Extract the [X, Y] coordinate from the center of the cell holding the provided text.  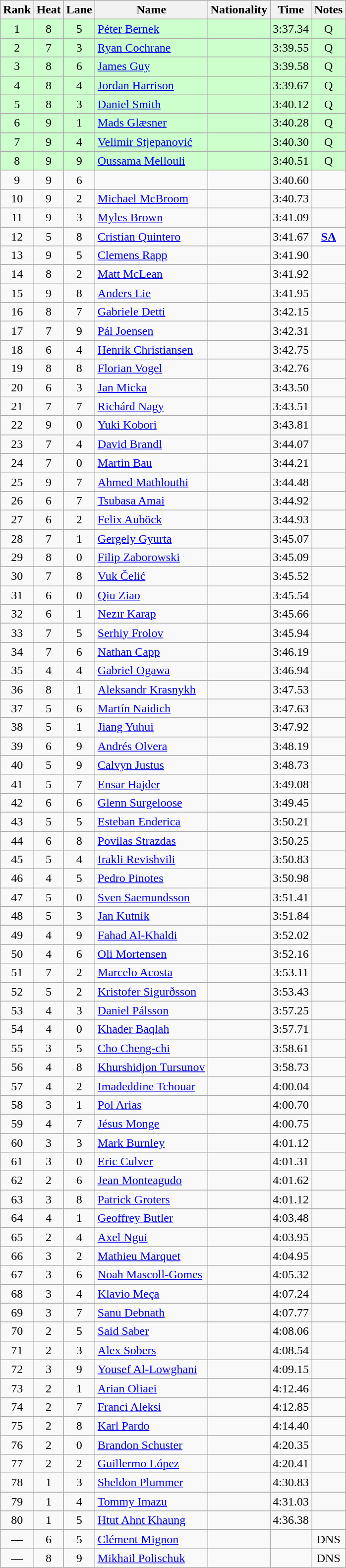
3:47.92 [291, 727]
4:12.85 [291, 1407]
3:40.28 [291, 123]
18 [17, 350]
Marcelo Acosta [151, 973]
Rank [17, 10]
James Guy [151, 66]
78 [17, 1483]
Florian Vogel [151, 369]
Gabriele Detti [151, 312]
3:39.55 [291, 48]
4:07.77 [291, 1313]
Khurshidjon Tursunov [151, 1067]
3:39.67 [291, 85]
Daniel Pálsson [151, 1010]
46 [17, 878]
Heat [49, 10]
15 [17, 293]
Khader Baqlah [151, 1029]
68 [17, 1294]
24 [17, 463]
Anders Lie [151, 293]
Lane [79, 10]
Velimir Stjepanović [151, 142]
Martín Naidich [151, 708]
37 [17, 708]
43 [17, 821]
76 [17, 1445]
3:50.25 [291, 841]
Nezır Karap [151, 614]
Brandon Schuster [151, 1445]
Aleksandr Krasnykh [151, 690]
3:44.93 [291, 519]
4:30.83 [291, 1483]
Nationality [239, 10]
32 [17, 614]
Notes [329, 10]
23 [17, 444]
SA [329, 237]
Daniel Smith [151, 104]
4:00.70 [291, 1105]
48 [17, 916]
Gabriel Ogawa [151, 671]
80 [17, 1520]
3:41.90 [291, 255]
3:41.92 [291, 274]
57 [17, 1086]
3:41.09 [291, 217]
4:03.95 [291, 1237]
3:42.75 [291, 350]
Richárd Nagy [151, 406]
Pál Joensen [151, 331]
35 [17, 671]
3:48.19 [291, 746]
Clément Mignon [151, 1539]
3:43.50 [291, 387]
Michael McBroom [151, 198]
67 [17, 1275]
3:50.83 [291, 860]
Pedro Pinotes [151, 878]
4:00.75 [291, 1124]
3:44.92 [291, 501]
3:40.60 [291, 180]
3:44.07 [291, 444]
13 [17, 255]
71 [17, 1350]
3:45.52 [291, 576]
34 [17, 652]
Jordan Harrison [151, 85]
Irakli Revishvili [151, 860]
Matt McLean [151, 274]
Vuk Čelić [151, 576]
4:20.35 [291, 1445]
David Brandl [151, 444]
19 [17, 369]
Geoffrey Butler [151, 1218]
11 [17, 217]
Yuki Kobori [151, 425]
3:52.02 [291, 935]
27 [17, 519]
Felix Auböck [151, 519]
Klavio Meça [151, 1294]
50 [17, 954]
3:52.16 [291, 954]
Povilas Strazdas [151, 841]
3:51.41 [291, 897]
22 [17, 425]
66 [17, 1256]
Tsubasa Amai [151, 501]
Sanu Debnath [151, 1313]
Cho Cheng-chi [151, 1048]
3:47.63 [291, 708]
Patrick Groters [151, 1199]
Sheldon Plummer [151, 1483]
Ryan Cochrane [151, 48]
64 [17, 1218]
39 [17, 746]
29 [17, 558]
Mathieu Marquet [151, 1256]
3:40.73 [291, 198]
Calvyn Justus [151, 765]
3:44.21 [291, 463]
3:37.34 [291, 29]
Martin Bau [151, 463]
Oli Mortensen [151, 954]
4:08.06 [291, 1331]
Franci Aleksi [151, 1407]
Henrik Christiansen [151, 350]
Ensar Hajder [151, 784]
4:14.40 [291, 1426]
4:00.04 [291, 1086]
3:39.58 [291, 66]
54 [17, 1029]
51 [17, 973]
56 [17, 1067]
4:04.95 [291, 1256]
Tommy Imazu [151, 1502]
47 [17, 897]
Jan Micka [151, 387]
20 [17, 387]
3:40.51 [291, 161]
33 [17, 633]
3:44.48 [291, 482]
49 [17, 935]
28 [17, 538]
12 [17, 237]
Esteban Enderica [151, 821]
31 [17, 595]
Oussama Mellouli [151, 161]
Guillermo López [151, 1464]
14 [17, 274]
Serhiy Frolov [151, 633]
4:09.15 [291, 1369]
65 [17, 1237]
3:49.08 [291, 784]
Jiang Yuhui [151, 727]
40 [17, 765]
3:53.11 [291, 973]
4:07.24 [291, 1294]
70 [17, 1331]
52 [17, 992]
Mads Glæsner [151, 123]
Filip Zaborowski [151, 558]
55 [17, 1048]
Name [151, 10]
Pol Arias [151, 1105]
3:50.21 [291, 821]
75 [17, 1426]
Gergely Gyurta [151, 538]
45 [17, 860]
Nathan Capp [151, 652]
Andrés Olvera [151, 746]
53 [17, 1010]
10 [17, 198]
3:43.51 [291, 406]
4:12.46 [291, 1388]
Arian Oliaei [151, 1388]
Qiu Ziao [151, 595]
3:46.94 [291, 671]
Axel Ngui [151, 1237]
62 [17, 1181]
69 [17, 1313]
3:53.43 [291, 992]
3:47.53 [291, 690]
41 [17, 784]
Jésus Monge [151, 1124]
3:51.84 [291, 916]
3:57.71 [291, 1029]
Noah Mascoll-Gomes [151, 1275]
21 [17, 406]
36 [17, 690]
16 [17, 312]
72 [17, 1369]
Eric Culver [151, 1162]
3:58.61 [291, 1048]
3:40.30 [291, 142]
3:45.66 [291, 614]
Myles Brown [151, 217]
Cristian Quintero [151, 237]
Said Saber [151, 1331]
3:57.25 [291, 1010]
4:01.31 [291, 1162]
58 [17, 1105]
3:46.19 [291, 652]
79 [17, 1502]
44 [17, 841]
60 [17, 1142]
3:45.54 [291, 595]
59 [17, 1124]
4:31.03 [291, 1502]
Glenn Surgeloose [151, 803]
3:42.31 [291, 331]
Jean Monteagudo [151, 1181]
3:49.45 [291, 803]
3:41.67 [291, 237]
4:36.38 [291, 1520]
3:45.07 [291, 538]
Time [291, 10]
Htut Ahnt Khaung [151, 1520]
73 [17, 1388]
Clemens Rapp [151, 255]
3:45.09 [291, 558]
61 [17, 1162]
63 [17, 1199]
Kristofer Sigurðsson [151, 992]
4:03.48 [291, 1218]
77 [17, 1464]
3:48.73 [291, 765]
3:58.73 [291, 1067]
3:42.76 [291, 369]
3:41.95 [291, 293]
3:40.12 [291, 104]
25 [17, 482]
Alex Sobers [151, 1350]
Mikhail Polischuk [151, 1558]
Sven Saemundsson [151, 897]
Jan Kutnik [151, 916]
42 [17, 803]
26 [17, 501]
4:01.62 [291, 1181]
4:20.41 [291, 1464]
74 [17, 1407]
4:05.32 [291, 1275]
Karl Pardo [151, 1426]
3:42.15 [291, 312]
17 [17, 331]
Imadeddine Tchouar [151, 1086]
3:50.98 [291, 878]
4:08.54 [291, 1350]
Ahmed Mathlouthi [151, 482]
3:43.81 [291, 425]
30 [17, 576]
Péter Bernek [151, 29]
Mark Burnley [151, 1142]
3:45.94 [291, 633]
Fahad Al-Khaldi [151, 935]
38 [17, 727]
Yousef Al-Lowghani [151, 1369]
